Pinpoint the cell where the given text exists, returning its (X, Y) midpoint coordinate. 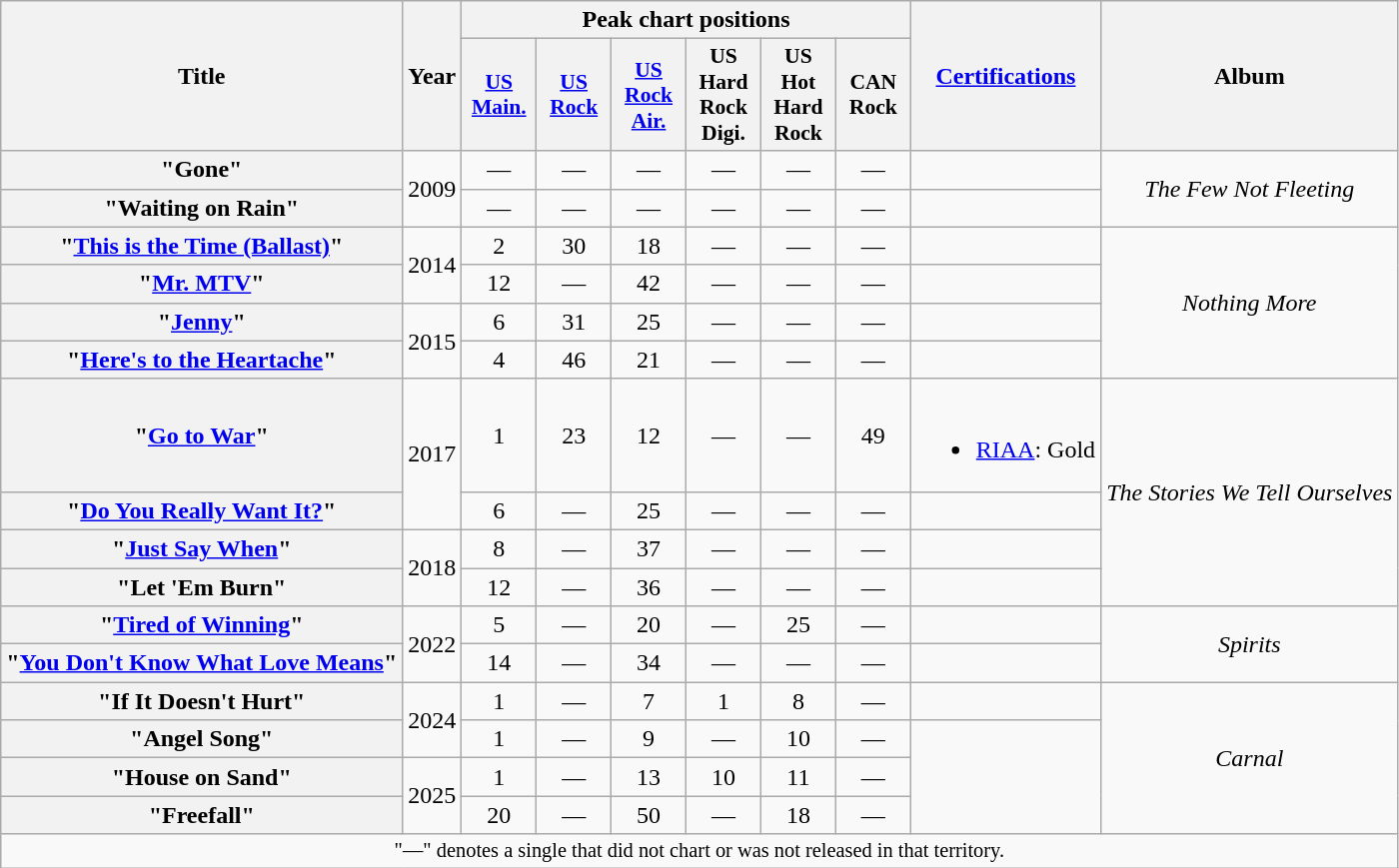
The Few Not Fleeting (1249, 189)
11 (797, 777)
US Hot Hard Rock (797, 95)
"Freefall" (202, 815)
US Hard Rock Digi. (723, 95)
7 (650, 701)
49 (873, 435)
RIAA: Gold (1005, 435)
The Stories We Tell Ourselves (1249, 491)
50 (650, 815)
2009 (432, 189)
2025 (432, 796)
"You Don't Know What Love Means" (202, 663)
"This is the Time (Ballast)" (202, 246)
"Go to War" (202, 435)
"Just Say When" (202, 548)
42 (650, 284)
Spirits (1249, 644)
USRock (574, 95)
"House on Sand" (202, 777)
Peak chart positions (686, 20)
2018 (432, 567)
Nothing More (1249, 303)
13 (650, 777)
Year (432, 76)
Carnal (1249, 758)
36 (650, 586)
Album (1249, 76)
21 (650, 360)
14 (500, 663)
2017 (432, 453)
9 (650, 739)
"Angel Song" (202, 739)
2022 (432, 644)
31 (574, 322)
46 (574, 360)
"Waiting on Rain" (202, 208)
"Tired of Winning" (202, 625)
"Mr. MTV" (202, 284)
"If It Doesn't Hurt" (202, 701)
"Gone" (202, 170)
Certifications (1005, 76)
Title (202, 76)
5 (500, 625)
CAN Rock (873, 95)
2015 (432, 341)
2014 (432, 265)
2 (500, 246)
"Let 'Em Burn" (202, 586)
"—" denotes a single that did not chart or was not released in that territory. (699, 851)
"Do You Really Want It?" (202, 510)
34 (650, 663)
30 (574, 246)
2024 (432, 720)
4 (500, 360)
"Here's to the Heartache" (202, 360)
"Jenny" (202, 322)
USRock Air. (650, 95)
23 (574, 435)
USMain. (500, 95)
37 (650, 548)
